From the cell containing the given text, extract its center point as [x, y] coordinate. 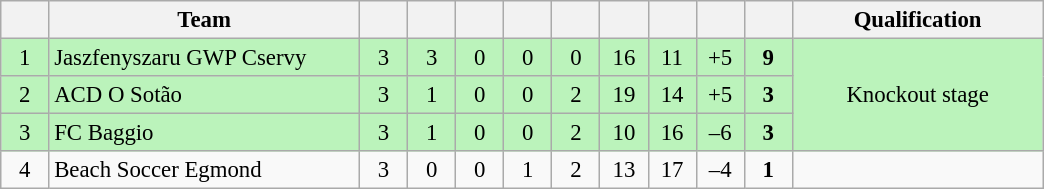
Jaszfenyszaru GWP Cservy [204, 58]
Team [204, 20]
Beach Soccer Egmond [204, 170]
10 [624, 133]
–6 [720, 133]
11 [672, 58]
4 [25, 170]
19 [624, 95]
FC Baggio [204, 133]
13 [624, 170]
Qualification [918, 20]
–4 [720, 170]
Knockout stage [918, 96]
14 [672, 95]
ACD O Sotão [204, 95]
17 [672, 170]
9 [768, 58]
